Identify which cell holds the provided text, then report its [x, y] central coordinate. 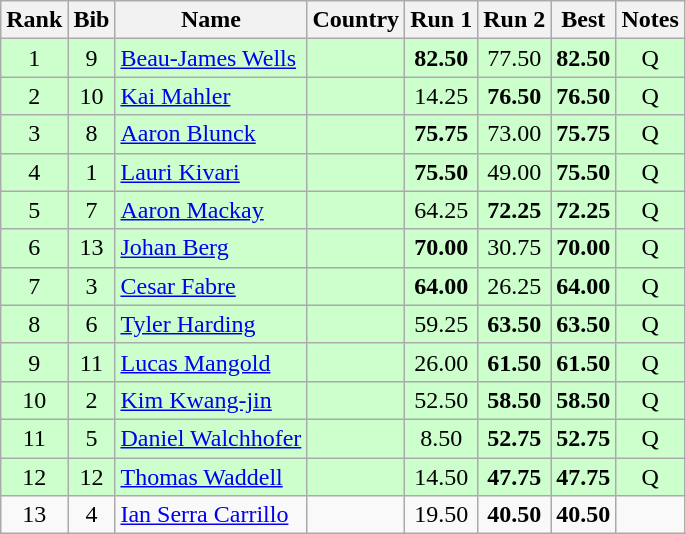
49.00 [514, 172]
Daniel Walchhofer [211, 438]
Aaron Blunck [211, 134]
Run 1 [442, 20]
Rank [34, 20]
Cesar Fabre [211, 286]
Beau-James Wells [211, 58]
30.75 [514, 248]
Tyler Harding [211, 324]
Bib [92, 20]
14.50 [442, 477]
26.25 [514, 286]
Johan Berg [211, 248]
52.50 [442, 400]
Aaron Mackay [211, 210]
Country [356, 20]
Name [211, 20]
26.00 [442, 362]
Lauri Kivari [211, 172]
Thomas Waddell [211, 477]
Notes [650, 20]
Ian Serra Carrillo [211, 515]
Run 2 [514, 20]
73.00 [514, 134]
8.50 [442, 438]
59.25 [442, 324]
64.25 [442, 210]
Kai Mahler [211, 96]
14.25 [442, 96]
19.50 [442, 515]
Lucas Mangold [211, 362]
Best [584, 20]
Kim Kwang-jin [211, 400]
77.50 [514, 58]
